Provide the (x, y) coordinate of the cell's center where the given text is located.  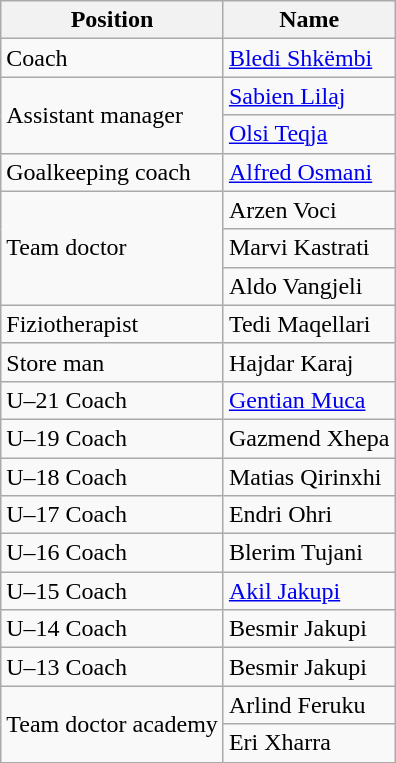
Eri Xharra (309, 743)
Assistant manager (112, 115)
U–15 Coach (112, 591)
Endri Ohri (309, 515)
Aldo Vangjeli (309, 286)
Fiziotherapist (112, 324)
Sabien Lilaj (309, 96)
U–19 Coach (112, 438)
Akil Jakupi (309, 591)
Matias Qirinxhi (309, 477)
Bledi Shkëmbi (309, 58)
Coach (112, 58)
Tedi Maqellari (309, 324)
Gazmend Xhepa (309, 438)
Blerim Tujani (309, 553)
Name (309, 20)
Arlind Feruku (309, 705)
Team doctor (112, 248)
Team doctor academy (112, 724)
Position (112, 20)
Marvi Kastrati (309, 248)
Olsi Teqja (309, 134)
U–16 Coach (112, 553)
Arzen Voci (309, 210)
Hajdar Karaj (309, 362)
U–17 Coach (112, 515)
U–13 Coach (112, 667)
Store man (112, 362)
Gentian Muca (309, 400)
U–21 Coach (112, 400)
U–14 Coach (112, 629)
Goalkeeping coach (112, 172)
Alfred Osmani (309, 172)
U–18 Coach (112, 477)
